Find where the given text appears and provide that cell's center as [x, y] coordinate. 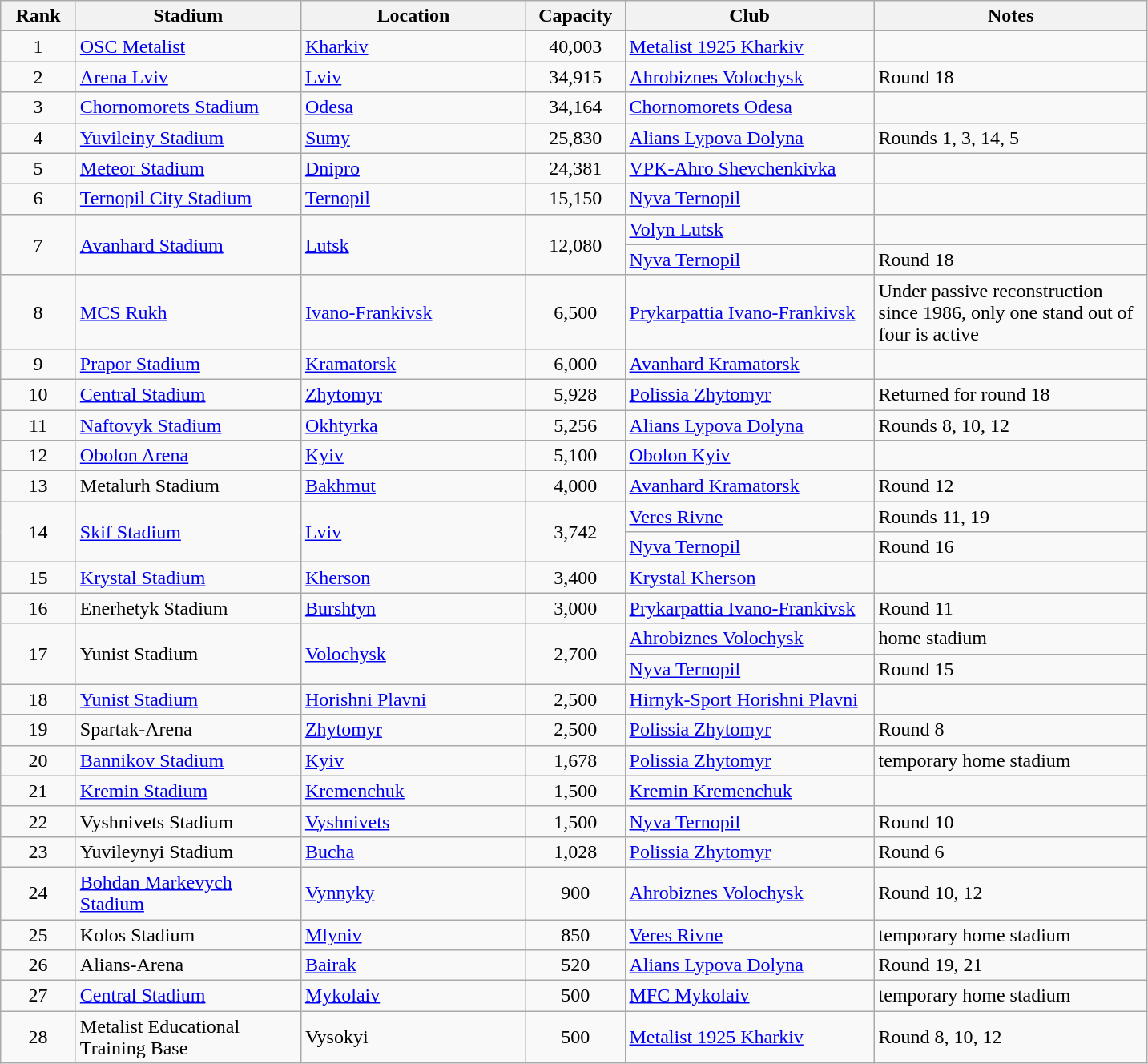
Round 15 [1011, 669]
Round 8 [1011, 730]
19 [38, 730]
Dnipro [413, 168]
10 [38, 394]
Metalist Educational Training Base [187, 1037]
MFC Mykolaiv [750, 996]
7 [38, 244]
Kremin Kremenchuk [750, 791]
Round 12 [1011, 486]
Metalurh Stadium [187, 486]
Capacity [575, 16]
Rounds 1, 3, 14, 5 [1011, 138]
Yuvileiny Stadium [187, 138]
Rounds 8, 10, 12 [1011, 425]
Vyshnivets [413, 821]
Bucha [413, 852]
Chornomorets Stadium [187, 107]
Round 8, 10, 12 [1011, 1037]
4,000 [575, 486]
5,928 [575, 394]
Prapor Stadium [187, 364]
6,500 [575, 312]
Bakhmut [413, 486]
Returned for round 18 [1011, 394]
Round 10, 12 [1011, 893]
5,100 [575, 456]
5,256 [575, 425]
6,000 [575, 364]
Bannikov Stadium [187, 760]
Obolon Arena [187, 456]
Yuvileynyi Stadium [187, 852]
28 [38, 1037]
Enerhetyk Stadium [187, 608]
Kharkiv [413, 46]
Round 6 [1011, 852]
1,028 [575, 852]
2 [38, 77]
Vynnyky [413, 893]
Mykolaiv [413, 996]
Obolon Kyiv [750, 456]
home stadium [1011, 639]
Naftovyk Stadium [187, 425]
24,381 [575, 168]
Meteor Stadium [187, 168]
22 [38, 821]
13 [38, 486]
3,400 [575, 578]
Notes [1011, 16]
520 [575, 965]
Chornomorets Odesa [750, 107]
Round 16 [1011, 547]
Kherson [413, 578]
Lutsk [413, 244]
12 [38, 456]
Stadium [187, 16]
Bairak [413, 965]
27 [38, 996]
Ivano-Frankivsk [413, 312]
25,830 [575, 138]
Rank [38, 16]
8 [38, 312]
Vyshnivets Stadium [187, 821]
5 [38, 168]
Burshtyn [413, 608]
24 [38, 893]
17 [38, 654]
Krystal Kherson [750, 578]
Kolos Stadium [187, 935]
Spartak-Arena [187, 730]
Krystal Stadium [187, 578]
Okhtyrka [413, 425]
3,742 [575, 532]
Kramatorsk [413, 364]
15,150 [575, 199]
Alians-Arena [187, 965]
18 [38, 699]
MCS Rukh [187, 312]
3,000 [575, 608]
3 [38, 107]
Hirnyk-Sport Horishni Plavni [750, 699]
Round 19, 21 [1011, 965]
4 [38, 138]
25 [38, 935]
Under passive reconstruction since 1986, only one stand out of four is active [1011, 312]
20 [38, 760]
Ternopil [413, 199]
Ternopil City Stadium [187, 199]
26 [38, 965]
2,700 [575, 654]
Rounds 11, 19 [1011, 517]
12,080 [575, 244]
900 [575, 893]
6 [38, 199]
40,003 [575, 46]
34,915 [575, 77]
Round 11 [1011, 608]
Volyn Lutsk [750, 229]
9 [38, 364]
Mlyniv [413, 935]
OSC Metalist [187, 46]
1,678 [575, 760]
Vysokyi [413, 1037]
23 [38, 852]
1 [38, 46]
Odesa [413, 107]
11 [38, 425]
Avanhard Stadium [187, 244]
Club [750, 16]
Kremenchuk [413, 791]
16 [38, 608]
Volochysk [413, 654]
Kremin Stadium [187, 791]
Bohdan Markevych Stadium [187, 893]
Location [413, 16]
850 [575, 935]
Sumy [413, 138]
Round 10 [1011, 821]
34,164 [575, 107]
Skif Stadium [187, 532]
Arena Lviv [187, 77]
VPK-Ahro Shevchenkivka [750, 168]
21 [38, 791]
14 [38, 532]
Horishni Plavni [413, 699]
15 [38, 578]
